Detect which cell encompasses the target text, then output its [x, y] center coordinate. 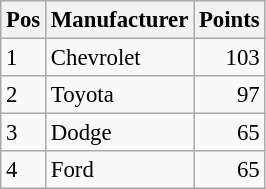
103 [230, 58]
Ford [120, 170]
4 [24, 170]
Toyota [120, 95]
1 [24, 58]
Manufacturer [120, 20]
Chevrolet [120, 58]
Pos [24, 20]
3 [24, 133]
Dodge [120, 133]
97 [230, 95]
2 [24, 95]
Points [230, 20]
